Provide the [x, y] coordinate of the cell's center where the given text is located.  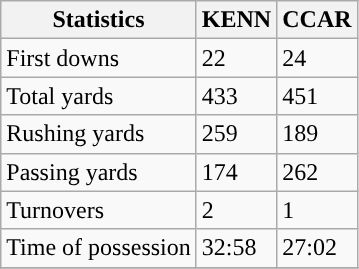
Statistics [99, 20]
259 [236, 134]
174 [236, 172]
KENN [236, 20]
Turnovers [99, 210]
451 [317, 96]
189 [317, 134]
433 [236, 96]
Passing yards [99, 172]
262 [317, 172]
24 [317, 58]
First downs [99, 58]
Rushing yards [99, 134]
1 [317, 210]
27:02 [317, 248]
2 [236, 210]
Time of possession [99, 248]
CCAR [317, 20]
Total yards [99, 96]
22 [236, 58]
32:58 [236, 248]
